Determine the [x, y] coordinate at the center of the cell enclosing the given text.  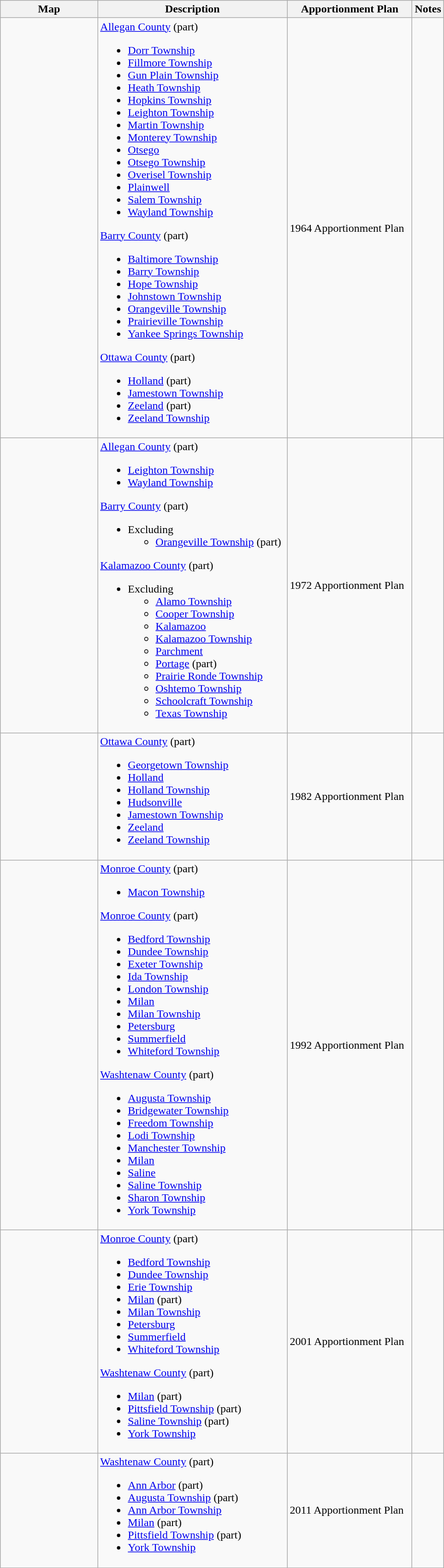
Notes [428, 9]
Washtenaw County (part)Ann Arbor (part)Augusta Township (part)Ann Arbor TownshipMilan (part)Pittsfield Township (part)York Township [193, 1510]
Map [49, 9]
Description [193, 9]
1982 Apportionment Plan [349, 796]
2011 Apportionment Plan [349, 1510]
Apportionment Plan [349, 9]
1992 Apportionment Plan [349, 1045]
2001 Apportionment Plan [349, 1342]
1964 Apportionment Plan [349, 228]
1972 Apportionment Plan [349, 585]
Ottawa County (part)Georgetown TownshipHollandHolland TownshipHudsonvilleJamestown TownshipZeelandZeeland Township [193, 796]
